Detect which cell encompasses the target text, then output its (X, Y) center coordinate. 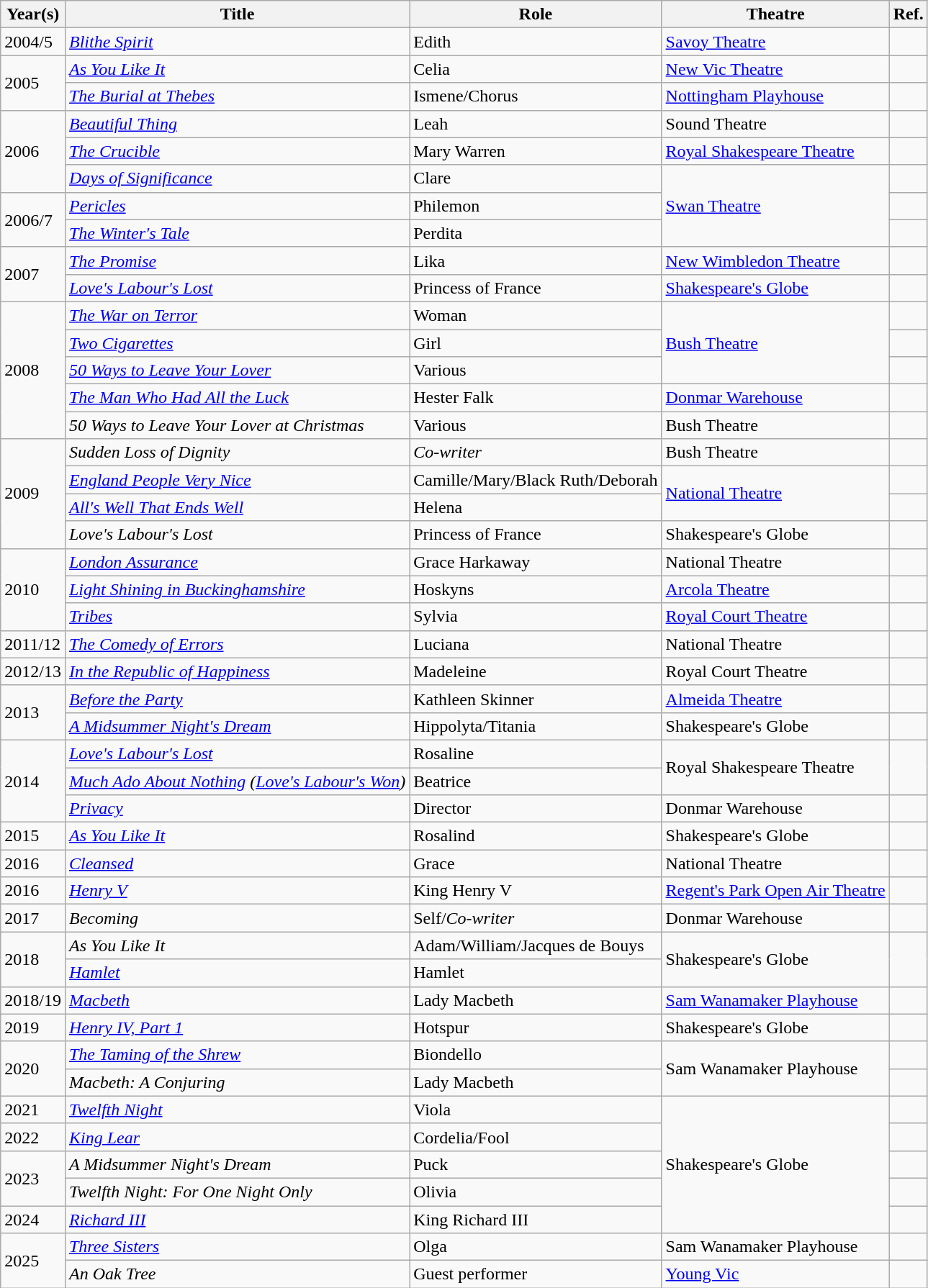
Title (237, 14)
Adam/William/Jacques de Bouys (536, 945)
Luciana (536, 644)
Viola (536, 1110)
Woman (536, 315)
Role (536, 14)
Hoskyns (536, 589)
2023 (33, 1178)
Philemon (536, 206)
Light Shining in Buckinghamshire (237, 589)
King Richard III (536, 1220)
2017 (33, 918)
The Burial at Thebes (237, 96)
Mary Warren (536, 151)
2022 (33, 1137)
Blithe Spirit (237, 42)
Much Ado About Nothing (Love's Labour's Won) (237, 781)
Cordelia/Fool (536, 1137)
Macbeth (237, 1000)
2007 (33, 274)
Girl (536, 343)
Arcola Theatre (775, 589)
Sylvia (536, 617)
Two Cigarettes (237, 343)
Cleansed (237, 863)
2004/5 (33, 42)
Clare (536, 178)
Olga (536, 1247)
2014 (33, 781)
2020 (33, 1069)
Grace (536, 863)
2019 (33, 1028)
2024 (33, 1220)
2013 (33, 712)
New Wimbledon Theatre (775, 260)
Beautiful Thing (237, 124)
Celia (536, 69)
The War on Terror (237, 315)
Macbeth: A Conjuring (237, 1082)
Becoming (237, 918)
In the Republic of Happiness (237, 671)
Privacy (237, 809)
Madeleine (536, 671)
Three Sisters (237, 1247)
The Taming of the Shrew (237, 1055)
Edith (536, 42)
2010 (33, 589)
Self/Co-writer (536, 918)
Regent's Park Open Air Theatre (775, 891)
2012/13 (33, 671)
Tribes (237, 617)
2018/19 (33, 1000)
Hester Falk (536, 398)
50 Ways to Leave Your Lover (237, 371)
Camille/Mary/Black Ruth/Deborah (536, 480)
The Comedy of Errors (237, 644)
2015 (33, 836)
The Man Who Had All the Luck (237, 398)
London Assurance (237, 562)
Director (536, 809)
Young Vic (775, 1274)
Hotspur (536, 1028)
2021 (33, 1110)
Theatre (775, 14)
Richard III (237, 1220)
The Promise (237, 260)
Guest performer (536, 1274)
Henry IV, Part 1 (237, 1028)
Ref. (909, 14)
Swan Theatre (775, 206)
Leah (536, 124)
Pericles (237, 206)
Olivia (536, 1192)
Nottingham Playhouse (775, 96)
2025 (33, 1261)
Year(s) (33, 14)
Beatrice (536, 781)
The Winter's Tale (237, 233)
King Henry V (536, 891)
The Crucible (237, 151)
Hippolyta/Titania (536, 726)
Rosalind (536, 836)
Lika (536, 260)
Biondello (536, 1055)
King Lear (237, 1137)
2006 (33, 151)
England People Very Nice (237, 480)
2006/7 (33, 219)
New Vic Theatre (775, 69)
Ismene/Chorus (536, 96)
Co-writer (536, 453)
All's Well That Ends Well (237, 507)
Twelfth Night (237, 1110)
Grace Harkaway (536, 562)
Savoy Theatre (775, 42)
An Oak Tree (237, 1274)
2011/12 (33, 644)
Twelfth Night: For One Night Only (237, 1192)
Almeida Theatre (775, 699)
50 Ways to Leave Your Lover at Christmas (237, 425)
Perdita (536, 233)
Henry V (237, 891)
Sudden Loss of Dignity (237, 453)
2009 (33, 494)
Days of Significance (237, 178)
2008 (33, 370)
2018 (33, 959)
Sound Theatre (775, 124)
Puck (536, 1164)
Rosaline (536, 753)
Kathleen Skinner (536, 699)
Helena (536, 507)
2005 (33, 83)
Before the Party (237, 699)
